Extract the (x, y) coordinate from the center of the cell holding the provided text.  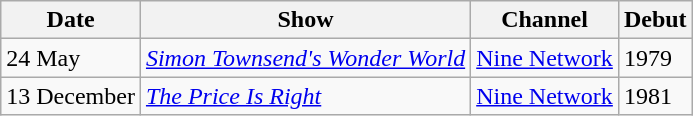
24 May (71, 58)
Debut (655, 20)
Date (71, 20)
Channel (545, 20)
13 December (71, 96)
1981 (655, 96)
The Price Is Right (305, 96)
Show (305, 20)
Simon Townsend's Wonder World (305, 58)
1979 (655, 58)
